Capture the cell that displays the provided text and extract its (x, y) central coordinate. 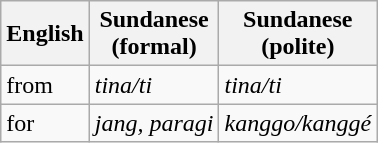
Sundanese (formal) (154, 34)
English (45, 34)
Sundanese (polite) (298, 34)
for (45, 123)
jang, paragi (154, 123)
kanggo/kanggé (298, 123)
from (45, 85)
